Capture the cell that displays the provided text and extract its [X, Y] central coordinate. 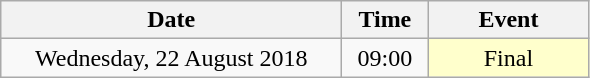
09:00 [385, 58]
Final [508, 58]
Date [172, 20]
Time [385, 20]
Event [508, 20]
Wednesday, 22 August 2018 [172, 58]
